Scan for the cell matching the given text and deliver its [x, y] coordinate at center. 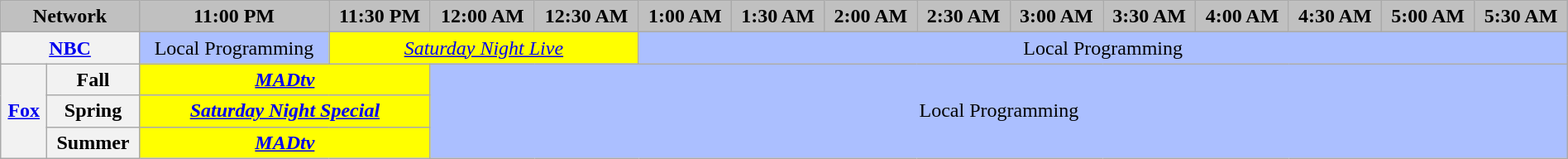
Fox [24, 111]
5:00 AM [1427, 17]
3:00 AM [1056, 17]
Summer [93, 142]
2:30 AM [963, 17]
Fall [93, 79]
5:30 AM [1522, 17]
2:00 AM [871, 17]
1:30 AM [777, 17]
Spring [93, 111]
3:30 AM [1150, 17]
11:00 PM [233, 17]
1:00 AM [685, 17]
Saturday Night Special [284, 111]
Saturday Night Live [484, 48]
4:00 AM [1242, 17]
4:30 AM [1335, 17]
12:30 AM [586, 17]
NBC [70, 48]
12:00 AM [482, 17]
11:30 PM [380, 17]
Network [70, 17]
